Pinpoint the cell where the given text exists, returning its (X, Y) midpoint coordinate. 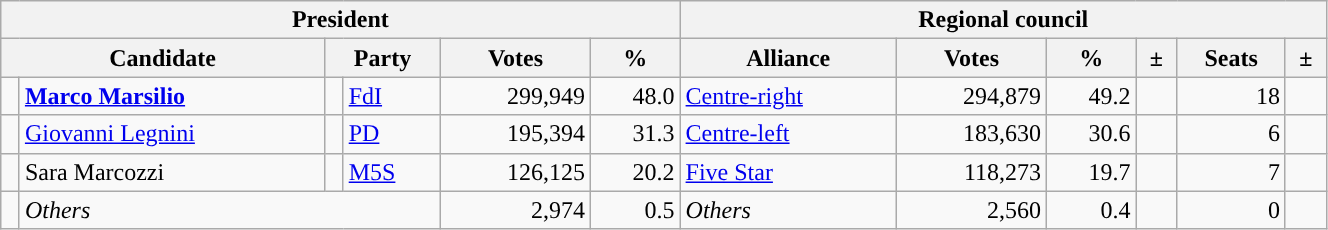
183,630 (971, 134)
President (340, 20)
299,949 (516, 96)
Party (383, 58)
2,560 (971, 210)
0.5 (636, 210)
31.3 (636, 134)
Regional council (1003, 20)
126,125 (516, 172)
49.2 (1092, 96)
PD (392, 134)
20.2 (636, 172)
Candidate (163, 58)
Seats (1232, 58)
0 (1232, 210)
2,974 (516, 210)
Marco Marsilio (172, 96)
18 (1232, 96)
19.7 (1092, 172)
0.4 (1092, 210)
6 (1232, 134)
Five Star (788, 172)
Centre-right (788, 96)
118,273 (971, 172)
Alliance (788, 58)
M5S (392, 172)
195,394 (516, 134)
48.0 (636, 96)
FdI (392, 96)
7 (1232, 172)
294,879 (971, 96)
Centre-left (788, 134)
Giovanni Legnini (172, 134)
30.6 (1092, 134)
Sara Marcozzi (172, 172)
